Detect which cell encompasses the target text, then output its (x, y) center coordinate. 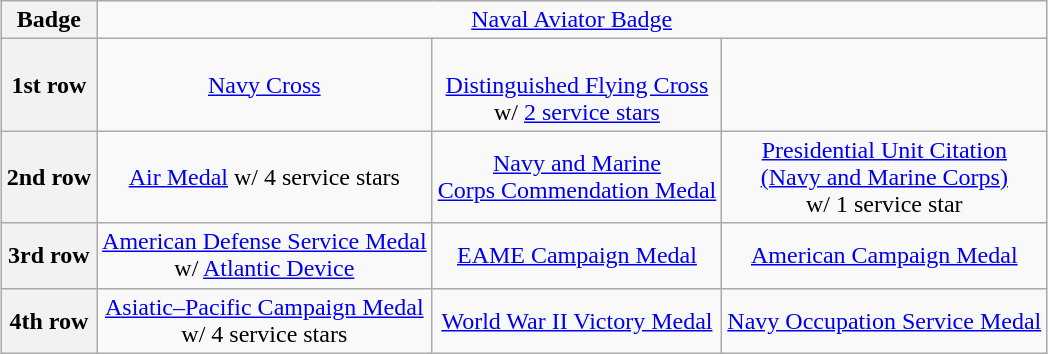
Navy Cross (265, 85)
2nd row (48, 177)
4th row (48, 320)
Distinguished Flying Crossw/ 2 service stars (577, 85)
American Campaign Medal (884, 256)
Asiatic–Pacific Campaign Medal w/ 4 service stars (265, 320)
World War II Victory Medal (577, 320)
Air Medal w/ 4 service stars (265, 177)
1st row (48, 85)
EAME Campaign Medal (577, 256)
Presidential Unit Citation (Navy and Marine Corps)w/ 1 service star (884, 177)
Badge (48, 20)
Naval Aviator Badge (572, 20)
American Defense Service Medal w/ Atlantic Device (265, 256)
3rd row (48, 256)
Navy Occupation Service Medal (884, 320)
Navy and Marine Corps Commendation Medal (577, 177)
